From the cell containing the given text, extract its center point as [x, y] coordinate. 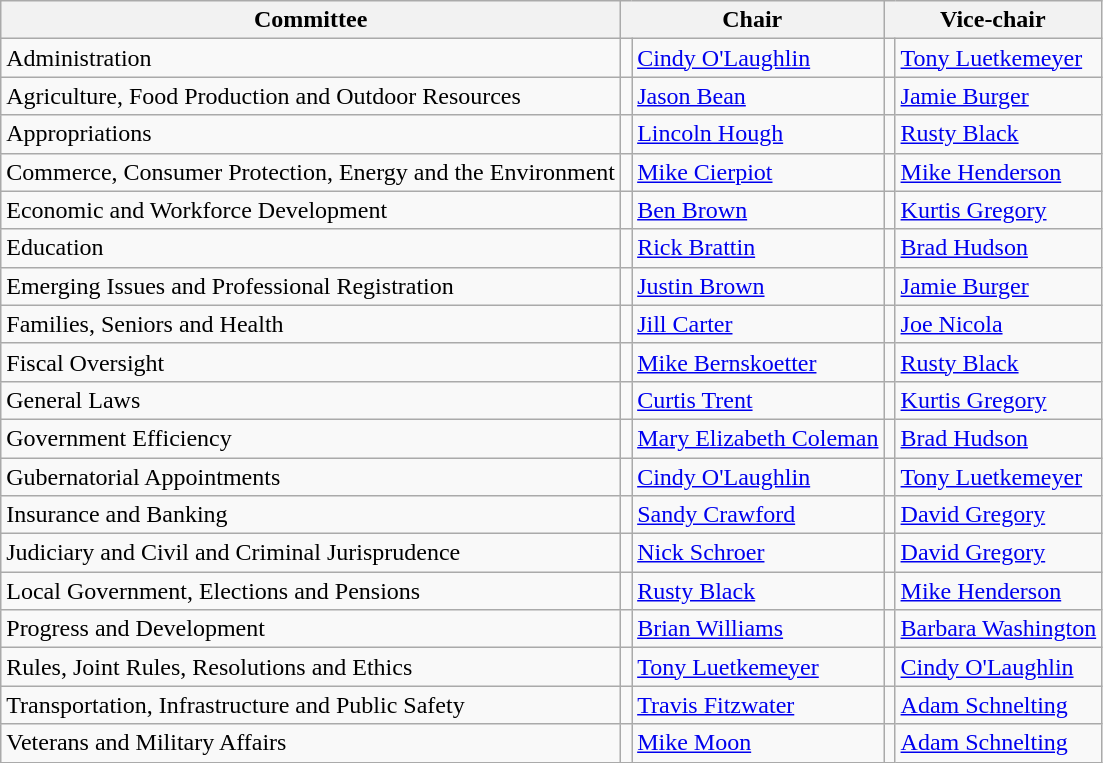
Gubernatorial Appointments [311, 477]
Lincoln Hough [758, 134]
Agriculture, Food Production and Outdoor Resources [311, 96]
Justin Brown [758, 286]
Barbara Washington [998, 629]
Appropriations [311, 134]
Fiscal Oversight [311, 362]
Rick Brattin [758, 248]
Emerging Issues and Professional Registration [311, 286]
Vice-chair [993, 20]
Education [311, 248]
Local Government, Elections and Pensions [311, 591]
Administration [311, 58]
Mike Cierpiot [758, 172]
Veterans and Military Affairs [311, 743]
Brian Williams [758, 629]
Commerce, Consumer Protection, Energy and the Environment [311, 172]
Mike Bernskoetter [758, 362]
Committee [311, 20]
Transportation, Infrastructure and Public Safety [311, 705]
Government Efficiency [311, 438]
Curtis Trent [758, 400]
Travis Fitzwater [758, 705]
Joe Nicola [998, 324]
Mike Moon [758, 743]
Rules, Joint Rules, Resolutions and Ethics [311, 667]
Families, Seniors and Health [311, 324]
Sandy Crawford [758, 515]
Progress and Development [311, 629]
General Laws [311, 400]
Judiciary and Civil and Criminal Jurisprudence [311, 553]
Chair [752, 20]
Ben Brown [758, 210]
Jason Bean [758, 96]
Jill Carter [758, 324]
Insurance and Banking [311, 515]
Nick Schroer [758, 553]
Economic and Workforce Development [311, 210]
Mary Elizabeth Coleman [758, 438]
